Identify which cell holds the provided text, then report its (X, Y) central coordinate. 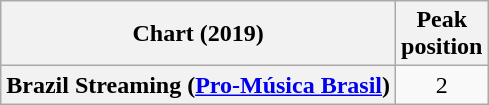
Chart (2019) (198, 34)
Peakposition (442, 34)
2 (442, 85)
Brazil Streaming (Pro-Música Brasil) (198, 85)
